Find where the given text appears and provide that cell's center as [x, y] coordinate. 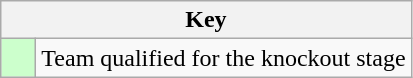
Key [206, 20]
Team qualified for the knockout stage [224, 58]
